Find where the given text appears and provide that cell's center as [x, y] coordinate. 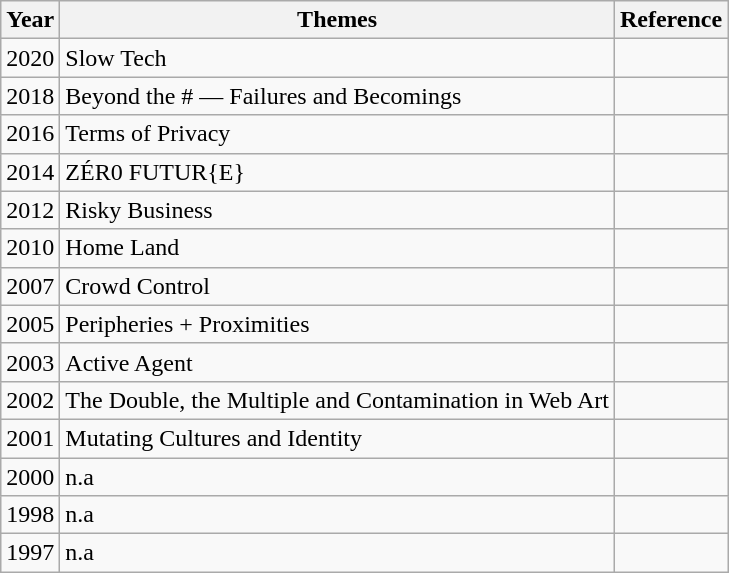
ZÉR0 FUTUR{E} [338, 172]
Mutating Cultures and Identity [338, 438]
Year [30, 20]
1998 [30, 515]
2018 [30, 96]
Crowd Control [338, 286]
Slow Tech [338, 58]
2002 [30, 400]
2016 [30, 134]
Home Land [338, 248]
2007 [30, 286]
2000 [30, 477]
The Double, the Multiple and Contamination in Web Art [338, 400]
Reference [670, 20]
2005 [30, 324]
2020 [30, 58]
Themes [338, 20]
2010 [30, 248]
2003 [30, 362]
2012 [30, 210]
2014 [30, 172]
Peripheries + Proximities [338, 324]
Beyond the # — Failures and Becomings [338, 96]
Risky Business [338, 210]
1997 [30, 553]
Active Agent [338, 362]
Terms of Privacy [338, 134]
2001 [30, 438]
